Extract the (X, Y) coordinate from the center of the cell holding the provided text.  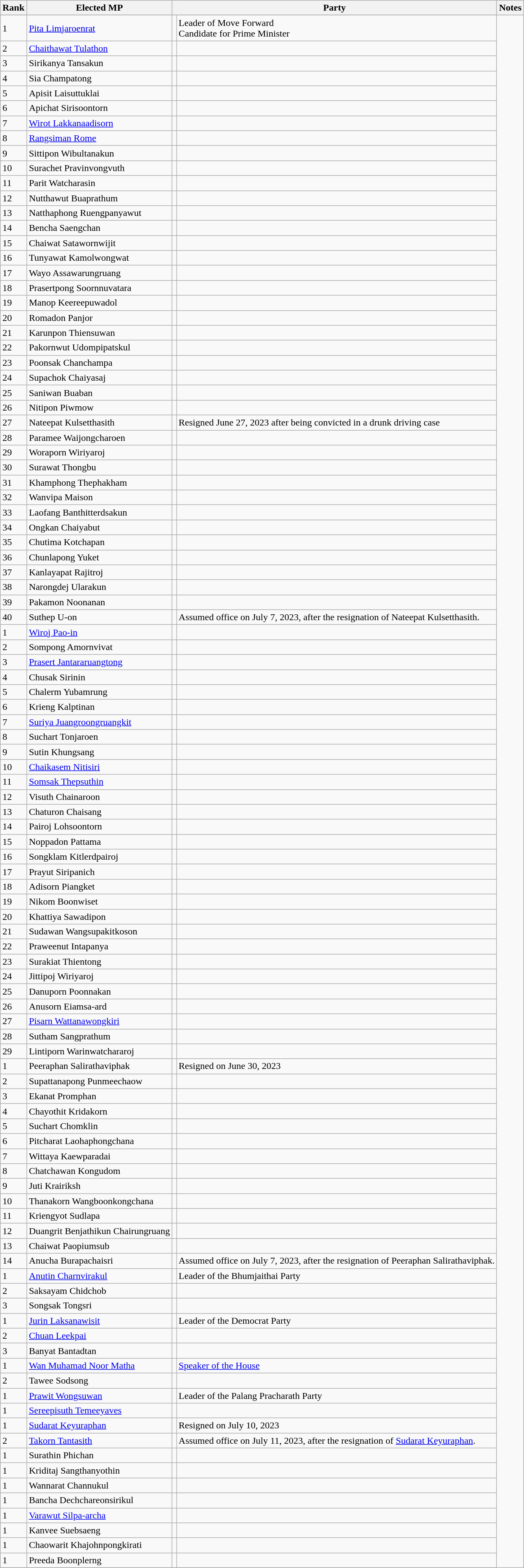
30 (13, 468)
Wanvipa Maison (100, 497)
Nikom Boonwiset (100, 901)
32 (13, 497)
Pakornwut Udompipatskul (100, 348)
Praweenut Intapanya (100, 947)
Saniwan Buaban (100, 392)
Juti Krairiksh (100, 1186)
38 (13, 587)
Kanvee Suebsaeng (100, 1530)
Supattanapong Punmeechaow (100, 1081)
Chayothit Kridakorn (100, 1111)
Rank (13, 8)
Tawee Sodsong (100, 1380)
Chatchawan Kongudom (100, 1171)
Adisorn Piangket (100, 886)
Natthaphong Ruengpanyawut (100, 213)
Assumed office on July 11, 2023, after the resignation of Sudarat Keyuraphan. (337, 1441)
Narongdej Ularakun (100, 587)
Anutin Charnvirakul (100, 1276)
Wiroj Pao-in (100, 632)
Suriya Juangroongruangkit (100, 722)
31 (13, 483)
Chusak Sirinin (100, 677)
Surakiat Thientong (100, 962)
Surachet Pravinvongvuth (100, 168)
Chaikasem Nitisiri (100, 767)
Pisarn Wattanawongkiri (100, 1021)
Chaithawat Tulathon (100, 48)
Nutthawut Buaprathum (100, 198)
Duangrit Benjathikun Chairungruang (100, 1231)
Tunyawat Kamolwongwat (100, 258)
Songklam Kitlerdpairoj (100, 857)
Notes (510, 8)
Party (334, 8)
Varawut Silpa-archa (100, 1515)
Resigned on July 10, 2023 (337, 1426)
Apichat Sirisoontorn (100, 108)
Takorn Tantasith (100, 1441)
35 (13, 542)
Songsak Tongsri (100, 1306)
Wannarat Channukul (100, 1485)
Assumed office on July 7, 2023, after the resignation of Peeraphan Salirathaviphak. (337, 1261)
Supachok Chaiyasaj (100, 378)
Leader of the Bhumjaithai Party (337, 1276)
Chunlapong Yuket (100, 557)
Chutima Kotchapan (100, 542)
Nitipon Piwmow (100, 407)
Chaturon Chaisang (100, 812)
Speaker of the House (337, 1365)
Sereepisuth Temeeyaves (100, 1411)
Somsak Thepsuthin (100, 782)
Sompong Amornvivat (100, 647)
Prawit Wongsuwan (100, 1396)
Lintiporn Warinwatchararoj (100, 1051)
Chaiwat Satawornwijit (100, 243)
Sutin Khungsang (100, 752)
37 (13, 572)
Woraporn Wiriyaroj (100, 453)
Resigned June 27, 2023 after being convicted in a drunk driving case (337, 422)
Parit Watcharasin (100, 183)
Suthep U-on (100, 617)
Chalerm Yubamrung (100, 692)
Jurin Laksanawisit (100, 1321)
Krieng Kalptinan (100, 707)
Surathin Phichan (100, 1456)
Paramee Waijongcharoen (100, 438)
Surawat Thongbu (100, 468)
Ekanat Promphan (100, 1096)
36 (13, 557)
Poonsak Chanchampa (100, 363)
Ongkan Chaiyabut (100, 527)
Elected MP (100, 8)
Suchart Tonjaroen (100, 737)
Sia Champatong (100, 78)
Romadon Panjor (100, 318)
Sirikanya Tansakun (100, 63)
Anucha Burapachaisri (100, 1261)
Saksayam Chidchob (100, 1291)
Banyat Bantadtan (100, 1351)
Pairoj Lohsoontorn (100, 827)
Sutham Sangprathum (100, 1036)
Wayo Assawarungruang (100, 273)
Wan Muhamad Noor Matha (100, 1365)
Prayut Siripanich (100, 872)
Apisit Laisuttuklai (100, 93)
Wittaya Kaewparadai (100, 1156)
Khamphong Thephakham (100, 483)
Sudarat Keyuraphan (100, 1426)
40 (13, 617)
Anusorn Eiamsa-ard (100, 1006)
Prasert Jantararuangtong (100, 662)
Assumed office on July 7, 2023, after the resignation of Nateepat Kulsetthasith. (337, 617)
Leader of Move ForwardCandidate for Prime Minister (337, 28)
Khattiya Sawadipon (100, 917)
Laofang Banthitterdsakun (100, 512)
Suchart Chomklin (100, 1126)
Danuporn Poonnakan (100, 991)
Visuth Chainaroon (100, 797)
Kriengyot Sudlapa (100, 1216)
Nateepat Kulsetthasith (100, 422)
Chaiwat Paopiumsub (100, 1246)
Chuan Leekpai (100, 1336)
Preeda Boonplerng (100, 1560)
Kanlayapat Rajitroj (100, 572)
Wirot Lakkanaadisorn (100, 123)
Pitcharat Laohaphongchana (100, 1141)
Bancha Dechchareonsirikul (100, 1500)
Chaowarit Khajohnpongkirati (100, 1545)
Rangsiman Rome (100, 138)
Resigned on June 30, 2023 (337, 1066)
Pakamon Noonanan (100, 602)
Bencha Saengchan (100, 228)
Manop Keereepuwadol (100, 303)
Thanakorn Wangboonkongchana (100, 1201)
Peeraphan Salirathaviphak (100, 1066)
33 (13, 512)
Sudawan Wangsupakitkoson (100, 932)
Leader of the Democrat Party (337, 1321)
Pita Limjaroenrat (100, 28)
Leader of the Palang Pracharath Party (337, 1396)
Karunpon Thiensuwan (100, 333)
39 (13, 602)
Kriditaj Sangthanyothin (100, 1470)
Jittipoj Wiriyaroj (100, 977)
Noppadon Pattama (100, 842)
Prasertpong Soornnuvatara (100, 288)
34 (13, 527)
Sittipon Wibultanakun (100, 153)
